Return the [x, y] coordinate for the center point of the cell that contains the specified text.  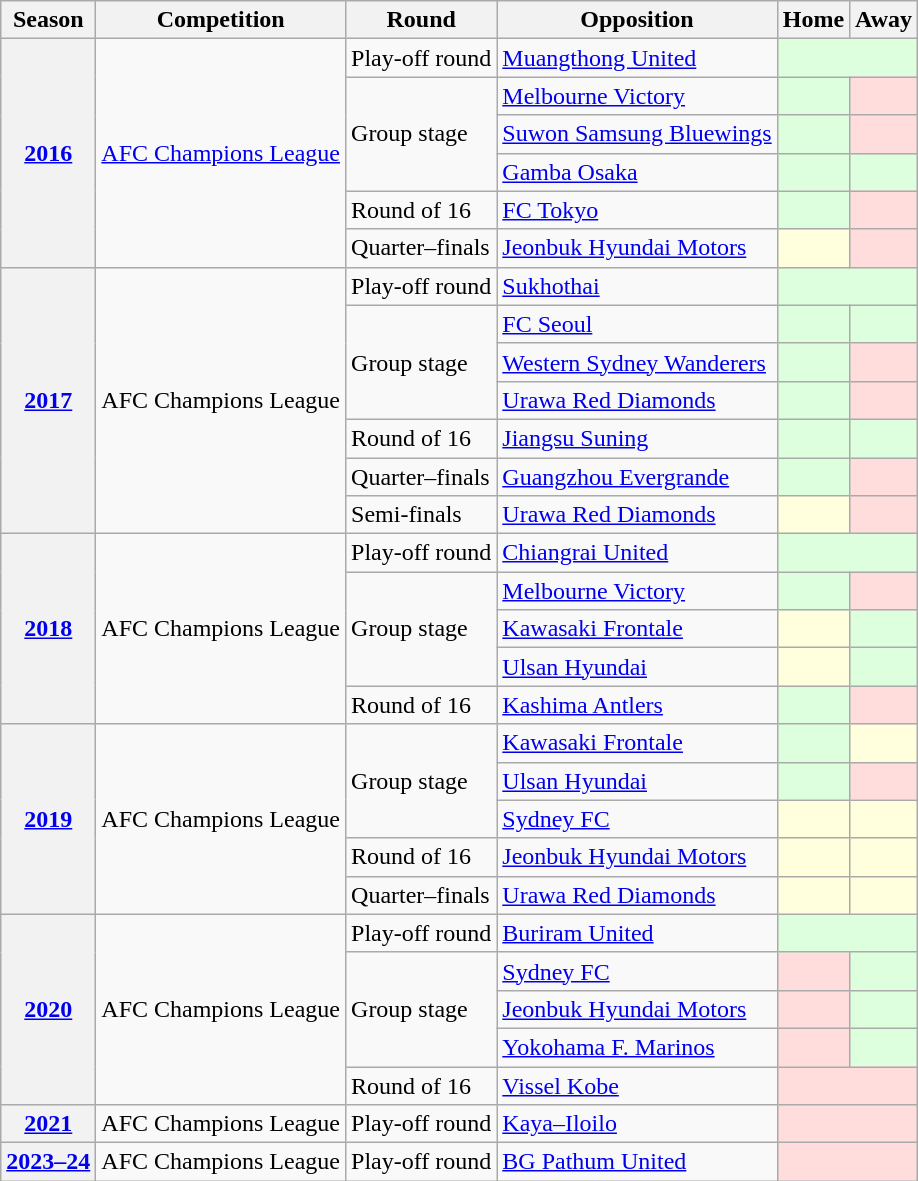
2023–24 [48, 1162]
2018 [48, 629]
2021 [48, 1124]
Vissel Kobe [637, 1085]
Chiangrai United [637, 553]
BG Pathum United [637, 1162]
FC Tokyo [637, 210]
Kaya–Iloilo [637, 1124]
Season [48, 20]
Competition [221, 20]
Opposition [637, 20]
Kashima Antlers [637, 705]
Western Sydney Wanderers [637, 362]
Jiangsu Suning [637, 438]
Buriram United [637, 933]
Gamba Osaka [637, 172]
2016 [48, 153]
Round [422, 20]
Sukhothai [637, 286]
2019 [48, 819]
FC Seoul [637, 324]
Guangzhou Evergrande [637, 477]
Muangthong United [637, 58]
Suwon Samsung Bluewings [637, 134]
Home [813, 20]
2017 [48, 400]
Away [884, 20]
2020 [48, 1009]
Semi-finals [422, 515]
Yokohama F. Marinos [637, 1047]
